Scan for the cell matching the given text and deliver its (X, Y) coordinate at center. 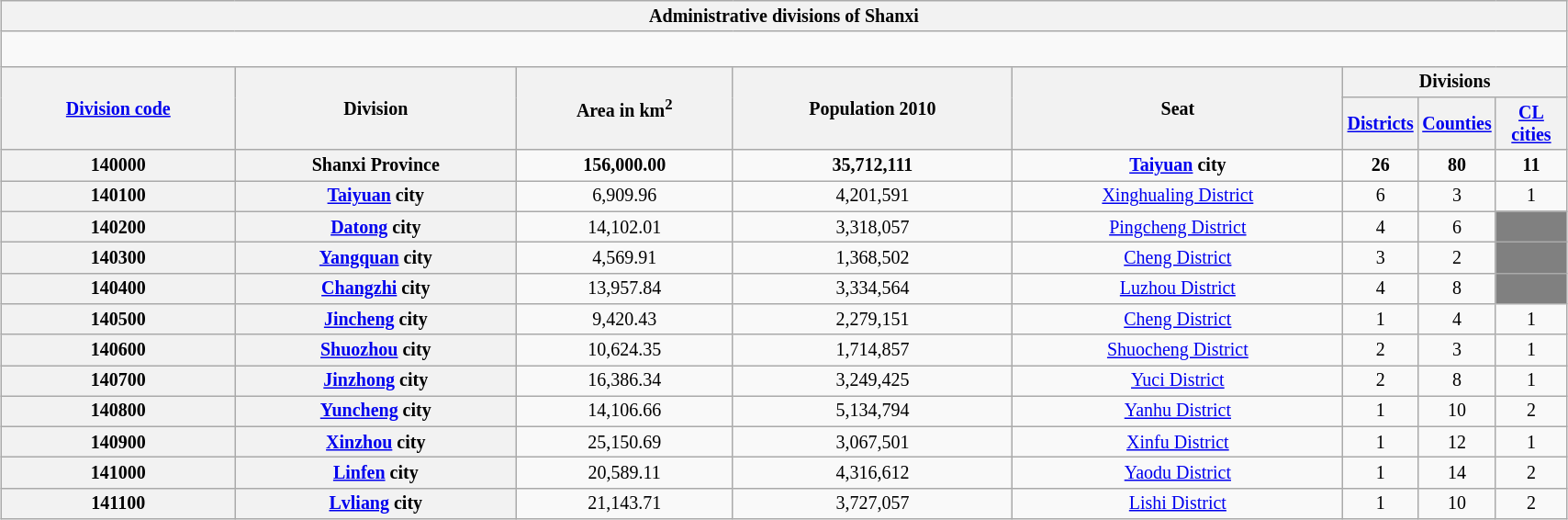
Counties (1456, 123)
Changzhi city (375, 288)
140800 (118, 412)
35,712,111 (872, 165)
14,102.01 (624, 226)
Districts (1381, 123)
20,589.11 (624, 472)
Pingcheng District (1178, 226)
Yuci District (1178, 380)
4,569.91 (624, 257)
156,000.00 (624, 165)
3,334,564 (872, 288)
Xinfu District (1178, 443)
140600 (118, 349)
Seat (1178, 108)
Lishi District (1178, 503)
Linfen city (375, 472)
Population 2010 (872, 108)
Divisions (1455, 83)
Xinzhou city (375, 443)
11 (1531, 165)
3,318,057 (872, 226)
14 (1456, 472)
10,624.35 (624, 349)
Shanxi Province (375, 165)
140300 (118, 257)
2,279,151 (872, 320)
1,714,857 (872, 349)
Shuozhou city (375, 349)
Division (375, 108)
Area in km2 (624, 108)
Xinghualing District (1178, 197)
25,150.69 (624, 443)
13,957.84 (624, 288)
12 (1456, 443)
Yuncheng city (375, 412)
3,249,425 (872, 380)
Jinzhong city (375, 380)
Luzhou District (1178, 288)
140200 (118, 226)
CL cities (1531, 123)
14,106.66 (624, 412)
140000 (118, 165)
80 (1456, 165)
Datong city (375, 226)
6,909.96 (624, 197)
1,368,502 (872, 257)
3,727,057 (872, 503)
Division code (118, 108)
4,201,591 (872, 197)
Jincheng city (375, 320)
9,420.43 (624, 320)
140100 (118, 197)
3,067,501 (872, 443)
Shuocheng District (1178, 349)
141100 (118, 503)
16,386.34 (624, 380)
141000 (118, 472)
26 (1381, 165)
Yangquan city (375, 257)
140500 (118, 320)
Yanhu District (1178, 412)
Lvliang city (375, 503)
Administrative divisions of Shanxi (784, 17)
4,316,612 (872, 472)
140700 (118, 380)
21,143.71 (624, 503)
140400 (118, 288)
5,134,794 (872, 412)
140900 (118, 443)
Yaodu District (1178, 472)
